Locate the cell with the specified text and output its [X, Y] center coordinate. 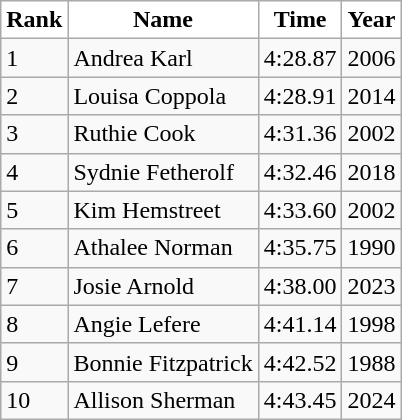
4:35.75 [300, 248]
10 [34, 400]
4:33.60 [300, 210]
2006 [372, 58]
6 [34, 248]
2023 [372, 286]
2018 [372, 172]
Bonnie Fitzpatrick [163, 362]
4:31.36 [300, 134]
4:42.52 [300, 362]
5 [34, 210]
Year [372, 20]
1 [34, 58]
4:28.91 [300, 96]
Allison Sherman [163, 400]
4:38.00 [300, 286]
1988 [372, 362]
2014 [372, 96]
Andrea Karl [163, 58]
Angie Lefere [163, 324]
7 [34, 286]
4 [34, 172]
3 [34, 134]
Time [300, 20]
Josie Arnold [163, 286]
4:28.87 [300, 58]
Sydnie Fetherolf [163, 172]
4:43.45 [300, 400]
1998 [372, 324]
4:32.46 [300, 172]
2 [34, 96]
Athalee Norman [163, 248]
Rank [34, 20]
Kim Hemstreet [163, 210]
Ruthie Cook [163, 134]
8 [34, 324]
9 [34, 362]
Name [163, 20]
1990 [372, 248]
Louisa Coppola [163, 96]
2024 [372, 400]
4:41.14 [300, 324]
